Locate the cell with the specified text and output its (X, Y) center coordinate. 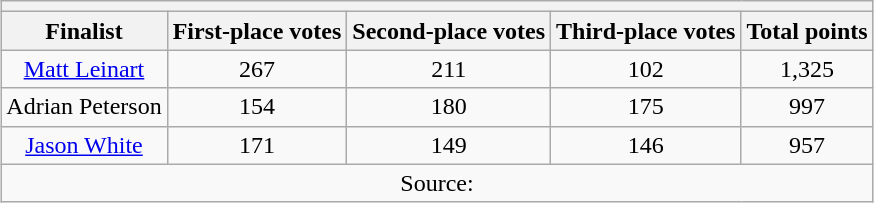
First-place votes (257, 31)
Jason White (84, 145)
Finalist (84, 31)
267 (257, 69)
997 (807, 107)
175 (646, 107)
Third-place votes (646, 31)
Second-place votes (449, 31)
Adrian Peterson (84, 107)
171 (257, 145)
180 (449, 107)
211 (449, 69)
Total points (807, 31)
Source: (437, 183)
146 (646, 145)
154 (257, 107)
149 (449, 145)
102 (646, 69)
1,325 (807, 69)
957 (807, 145)
Matt Leinart (84, 69)
